Search for the cell housing the specified text and yield its (x, y) center coordinate. 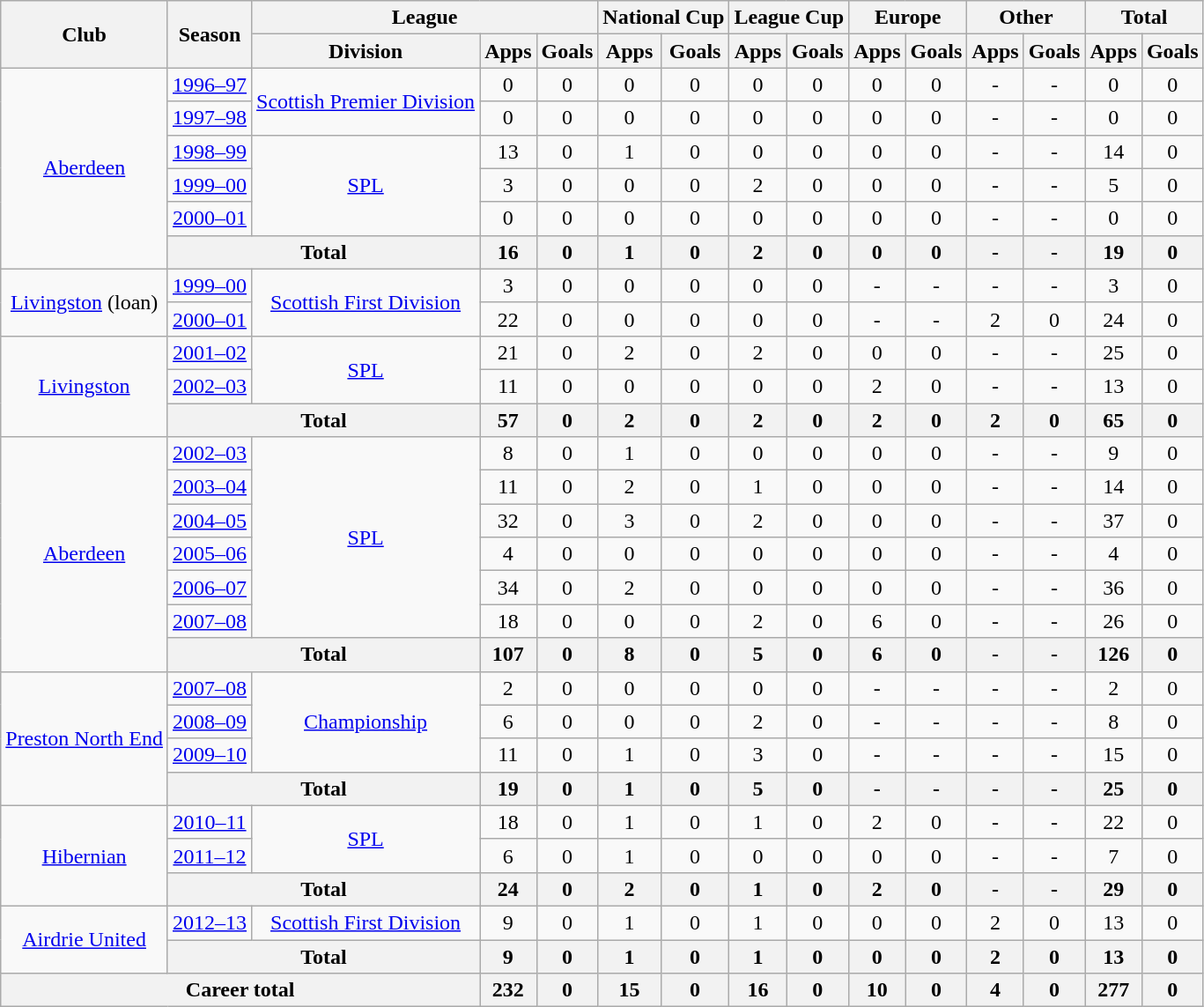
7 (1113, 855)
Division (366, 51)
Livingston (loan) (85, 302)
Hibernian (85, 855)
26 (1113, 621)
1998–99 (210, 152)
1997–98 (210, 118)
34 (508, 588)
Scottish Premier Division (366, 101)
2004–05 (210, 521)
2001–02 (210, 352)
Europe (908, 18)
League (425, 18)
57 (508, 420)
2003–04 (210, 487)
2011–12 (210, 855)
32 (508, 521)
2008–09 (210, 722)
21 (508, 352)
Championship (366, 722)
277 (1113, 990)
2010–11 (210, 822)
National Cup (664, 18)
Career total (240, 990)
Other (1026, 18)
37 (1113, 521)
Airdrie United (85, 939)
2006–07 (210, 588)
2005–06 (210, 554)
Livingston (85, 386)
1996–97 (210, 85)
232 (508, 990)
Club (85, 34)
League Cup (789, 18)
Season (210, 34)
126 (1113, 655)
107 (508, 655)
36 (1113, 588)
2012–13 (210, 922)
29 (1113, 889)
2009–10 (210, 755)
Preston North End (85, 738)
10 (877, 990)
65 (1113, 420)
